Scan for the cell matching the given text and deliver its [x, y] coordinate at center. 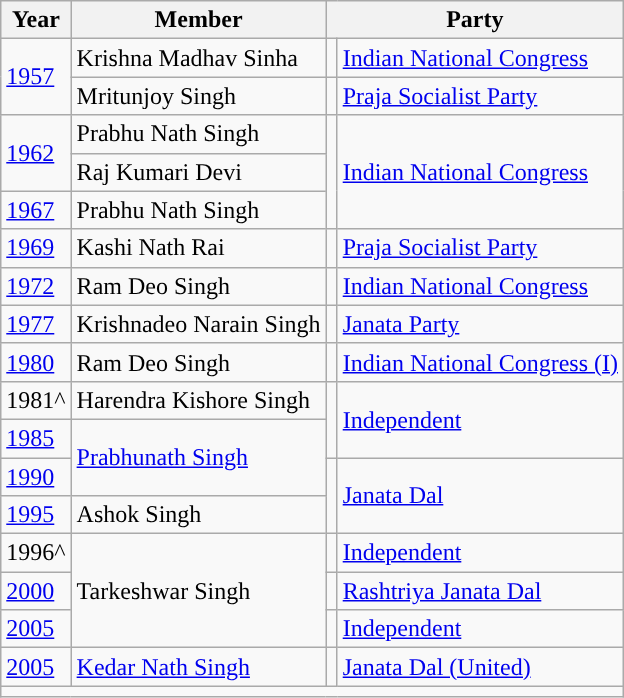
2000 [36, 591]
Janata Dal [480, 496]
Krishna Madhav Sinha [198, 58]
1985 [36, 438]
1967 [36, 210]
Janata Dal (United) [480, 667]
Janata Party [480, 324]
1977 [36, 324]
Kedar Nath Singh [198, 667]
1981^ [36, 400]
Prabhunath Singh [198, 457]
1990 [36, 477]
1962 [36, 153]
Krishnadeo Narain Singh [198, 324]
1972 [36, 286]
Harendra Kishore Singh [198, 400]
Party [474, 20]
Rashtriya Janata Dal [480, 591]
Tarkeshwar Singh [198, 591]
1980 [36, 362]
1996^ [36, 553]
Year [36, 20]
Member [198, 20]
1995 [36, 515]
1957 [36, 77]
Raj Kumari Devi [198, 172]
Mritunjoy Singh [198, 96]
1969 [36, 248]
Kashi Nath Rai [198, 248]
Ashok Singh [198, 515]
Indian National Congress (I) [480, 362]
